Identify which cell holds the provided text, then report its (X, Y) central coordinate. 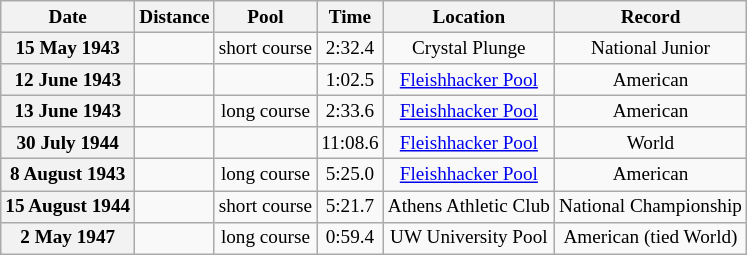
8 August 1943 (68, 175)
American (tied World) (650, 238)
2:32.4 (350, 48)
2:33.6 (350, 111)
Distance (175, 17)
15 August 1944 (68, 206)
12 June 1943 (68, 80)
11:08.6 (350, 143)
Date (68, 17)
National Championship (650, 206)
World (650, 143)
UW University Pool (468, 238)
5:21.7 (350, 206)
Crystal Plunge (468, 48)
National Junior (650, 48)
1:02.5 (350, 80)
30 July 1944 (68, 143)
5:25.0 (350, 175)
2 May 1947 (68, 238)
0:59.4 (350, 238)
13 June 1943 (68, 111)
15 May 1943 (68, 48)
Record (650, 17)
Time (350, 17)
Location (468, 17)
Athens Athletic Club (468, 206)
Pool (265, 17)
